Identify which cell holds the provided text, then report its [x, y] central coordinate. 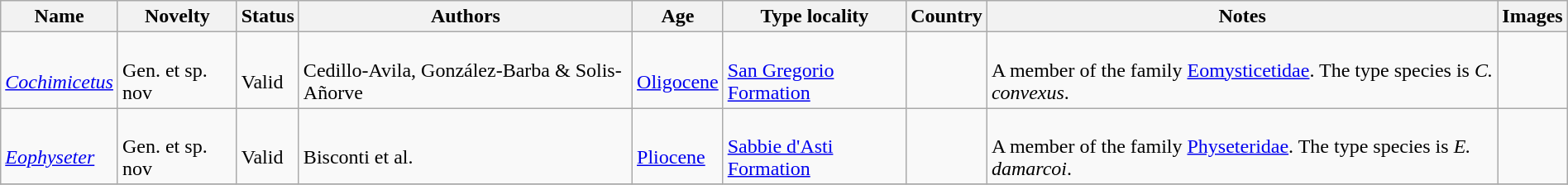
Eophyseter [60, 146]
Oligocene [678, 70]
Cedillo-Avila, González-Barba & Solis-Añorve [465, 70]
Name [60, 17]
Type locality [814, 17]
Authors [465, 17]
Pliocene [678, 146]
Cochimicetus [60, 70]
A member of the family Eomysticetidae. The type species is C. convexus. [1242, 70]
Sabbie d'Asti Formation [814, 146]
Bisconti et al. [465, 146]
Age [678, 17]
Country [947, 17]
Novelty [177, 17]
San Gregorio Formation [814, 70]
Images [1532, 17]
Status [268, 17]
A member of the family Physeteridae. The type species is E. damarcoi. [1242, 146]
Notes [1242, 17]
